Capture the cell that displays the provided text and extract its (X, Y) central coordinate. 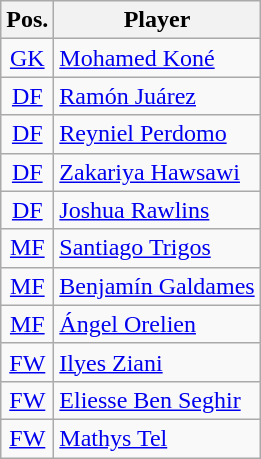
Benjamín Galdames (157, 286)
Player (157, 20)
Ángel Orelien (157, 324)
Mohamed Koné (157, 58)
Joshua Rawlins (157, 210)
Eliesse Ben Seghir (157, 400)
Mathys Tel (157, 438)
Reyniel Perdomo (157, 134)
GK (28, 58)
Santiago Trigos (157, 248)
Pos. (28, 20)
Ramón Juárez (157, 96)
Zakariya Hawsawi (157, 172)
Ilyes Ziani (157, 362)
